Search for the cell housing the specified text and yield its [x, y] center coordinate. 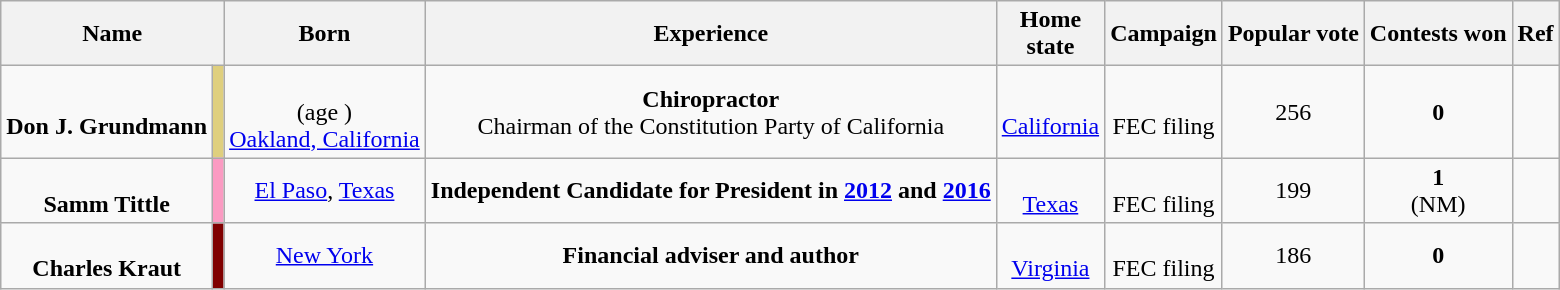
(age )Oakland, California [325, 112]
186 [1293, 256]
Born [325, 34]
199 [1293, 190]
Charles Kraut [107, 256]
Don J. Grundmann [107, 112]
Virginia [1050, 256]
El Paso, Texas [325, 190]
New York [325, 256]
Texas [1050, 190]
Ref [1536, 34]
1(NM) [1438, 190]
Contests won [1438, 34]
Experience [710, 34]
Samm Tittle [107, 190]
Campaign [1164, 34]
Homestate [1050, 34]
256 [1293, 112]
California [1050, 112]
Popular vote [1293, 34]
Independent Candidate for President in 2012 and 2016 [710, 190]
Financial adviser and author [710, 256]
ChiropractorChairman of the Constitution Party of California [710, 112]
Name [112, 34]
